From the cell containing the given text, extract its center point as (x, y) coordinate. 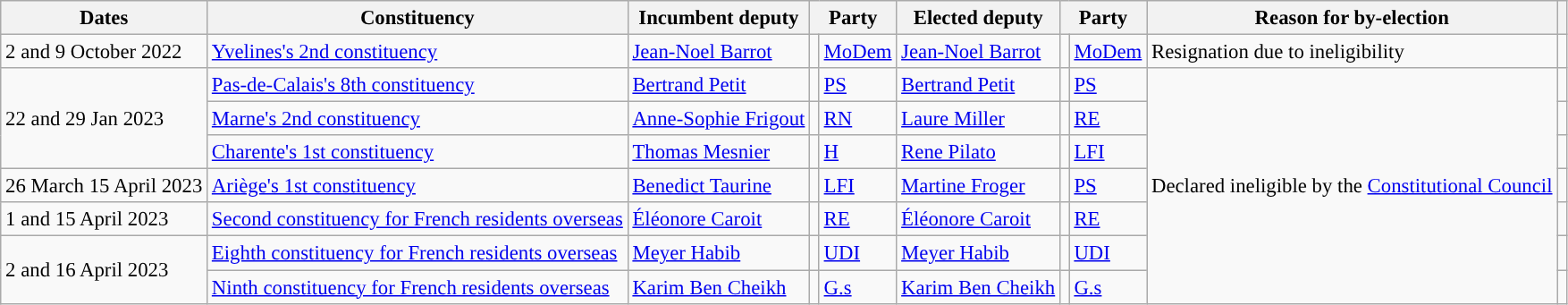
26 March 15 April 2023 (104, 186)
Constituency (418, 18)
RN (858, 119)
Resignation due to ineligibility (1352, 52)
Second constituency for French residents overseas (418, 219)
Declared ineligible by the Constitutional Council (1352, 186)
Pas-de-Calais's 8th constituency (418, 85)
Dates (104, 18)
Ninth constituency for French residents overseas (418, 287)
Benedict Taurine (719, 186)
Rene Pilato (978, 152)
Elected deputy (978, 18)
Eighth constituency for French residents overseas (418, 253)
Ariège's 1st constituency (418, 186)
Charente's 1st constituency (418, 152)
Incumbent deputy (719, 18)
2 and 16 April 2023 (104, 270)
Anne-Sophie Frigout (719, 119)
Thomas Mesnier (719, 152)
Yvelines's 2nd constituency (418, 52)
2 and 9 October 2022 (104, 52)
Reason for by-election (1352, 18)
22 and 29 Jan 2023 (104, 118)
Laure Miller (978, 119)
Martine Froger (978, 186)
H (858, 152)
Marne's 2nd constituency (418, 119)
1 and 15 April 2023 (104, 219)
